Locate the cell with the specified text and output its [X, Y] center coordinate. 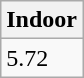
Indoor [42, 20]
5.72 [42, 58]
